Return [X, Y] of the center of cell containing provided text 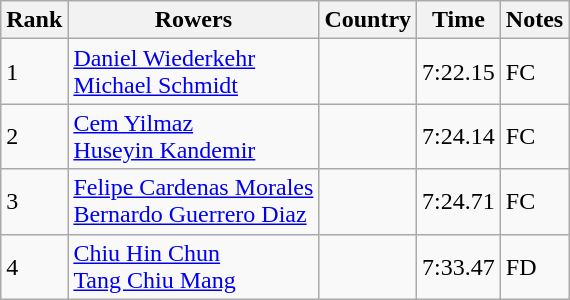
Notes [534, 20]
Rowers [194, 20]
7:22.15 [459, 72]
Time [459, 20]
7:24.71 [459, 202]
Daniel WiederkehrMichael Schmidt [194, 72]
Country [368, 20]
7:24.14 [459, 136]
Rank [34, 20]
3 [34, 202]
Cem YilmazHuseyin Kandemir [194, 136]
4 [34, 266]
2 [34, 136]
Felipe Cardenas MoralesBernardo Guerrero Diaz [194, 202]
Chiu Hin ChunTang Chiu Mang [194, 266]
FD [534, 266]
1 [34, 72]
7:33.47 [459, 266]
